Output the (x, y) coordinate of the center of the cell containing the given text.  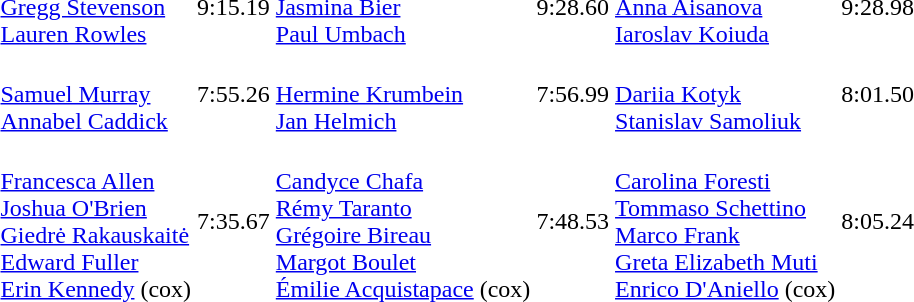
7:55.26 (234, 94)
Hermine KrumbeinJan Helmich (403, 94)
7:56.99 (573, 94)
Dariia KotykStanislav Samoliuk (726, 94)
